Determine the [X, Y] coordinate at the center of the cell enclosing the given text.  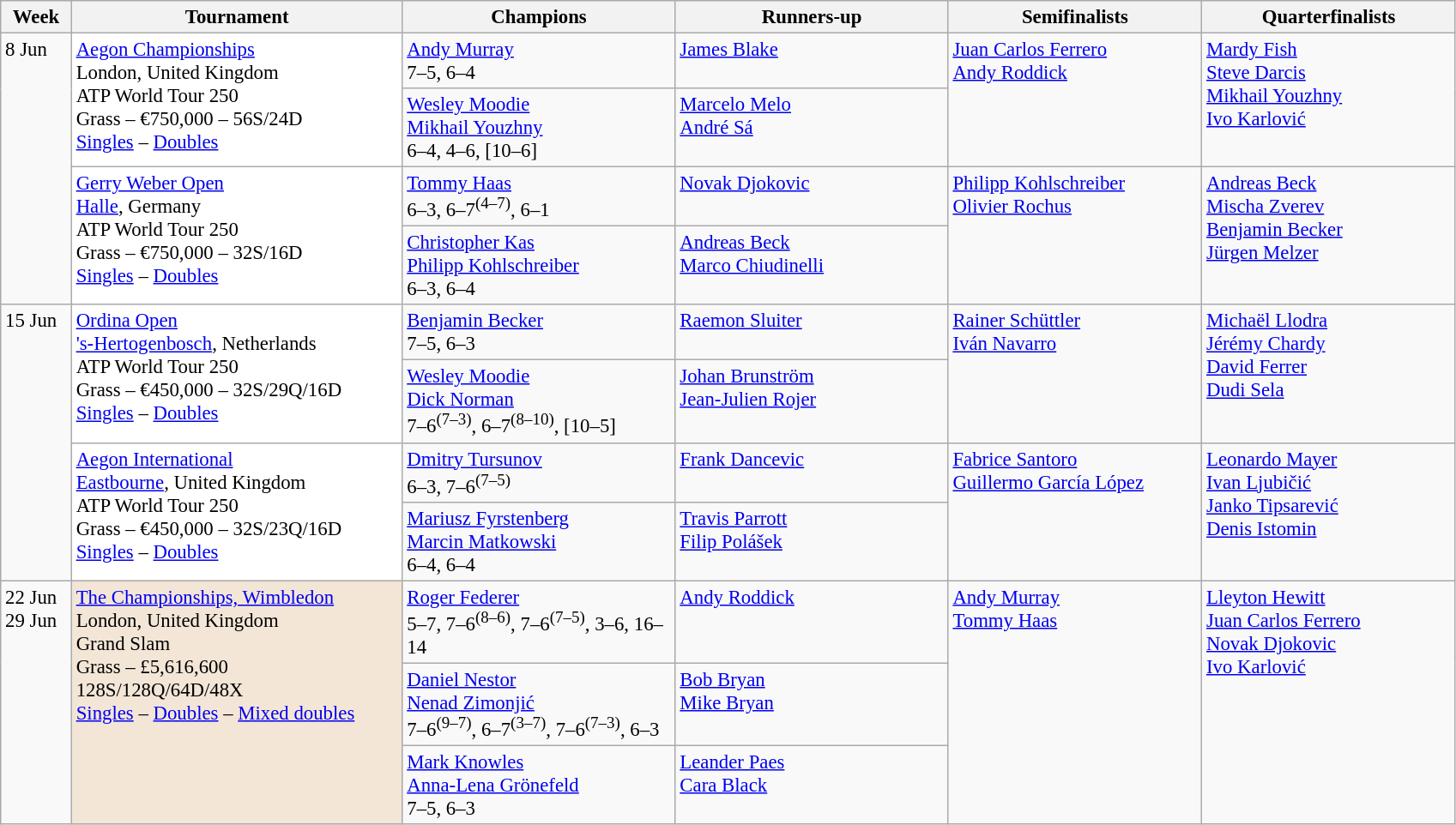
Fabrice Santoro Guillermo García López [1075, 511]
Andreas Beck Marco Chiudinelli [812, 266]
Christopher Kas Philipp Kohlschreiber6–3, 6–4 [539, 266]
Raemon Sluiter [812, 333]
Michaël Llodra Jérémy Chardy David Ferrer Dudi Sela [1329, 374]
James Blake [812, 62]
Mark Knowles Anna-Lena Grönefeld7–5, 6–3 [539, 785]
Champions [539, 17]
Tommy Haas6–3, 6–7(4–7), 6–1 [539, 197]
22 Jun29 Jun [36, 702]
Frank Dancevic [812, 472]
Rainer Schüttler Iván Navarro [1075, 374]
Andreas Beck Mischa Zverev Benjamin Becker Jürgen Melzer [1329, 237]
Dmitry Tursunov6–3, 7–6(7–5) [539, 472]
Andy Murray7–5, 6–4 [539, 62]
Gerry Weber Open Halle, GermanyATP World Tour 250Grass – €750,000 – 32S/16DSingles – Doubles [237, 237]
Leonardo Mayer Ivan Ljubičić Janko Tipsarević Denis Istomin [1329, 511]
8 Jun [36, 170]
Mariusz Fyrstenberg Marcin Matkowski6–4, 6–4 [539, 541]
Travis Parrott Filip Polášek [812, 541]
Semifinalists [1075, 17]
Juan Carlos Ferrero Andy Roddick [1075, 100]
Novak Djokovic [812, 197]
Aegon Championships London, United KingdomATP World Tour 250Grass – €750,000 – 56S/24DSingles – Doubles [237, 100]
Wesley Moodie Dick Norman7–6(7–3), 6–7(8–10), [10–5] [539, 401]
Aegon International Eastbourne, United KingdomATP World Tour 250Grass – €450,000 – 32S/23Q/16DSingles – Doubles [237, 511]
Week [36, 17]
Andy Murray Tommy Haas [1075, 702]
Runners-up [812, 17]
Johan Brunström Jean-Julien Rojer [812, 401]
Tournament [237, 17]
Philipp Kohlschreiber Olivier Rochus [1075, 237]
Roger Federer5–7, 7–6(8–6), 7–6(7–5), 3–6, 16–14 [539, 622]
Leander Paes Cara Black [812, 785]
Quarterfinalists [1329, 17]
Lleyton Hewitt Juan Carlos Ferrero Novak Djokovic Ivo Karlović [1329, 702]
Mardy Fish Steve Darcis Mikhail Youzhny Ivo Karlović [1329, 100]
The Championships, Wimbledon London, United KingdomGrand SlamGrass – £5,616,600128S/128Q/64D/48XSingles – Doubles – Mixed doubles [237, 702]
Marcelo Melo André Sá [812, 128]
Wesley Moodie Mikhail Youzhny6–4, 4–6, [10–6] [539, 128]
Daniel Nestor Nenad Zimonjić7–6(9–7), 6–7(3–7), 7–6(7–3), 6–3 [539, 704]
Andy Roddick [812, 622]
Ordina Open 's-Hertogenbosch, NetherlandsATP World Tour 250Grass – €450,000 – 32S/29Q/16DSingles – Doubles [237, 374]
15 Jun [36, 443]
Benjamin Becker7–5, 6–3 [539, 333]
Bob Bryan Mike Bryan [812, 704]
